Identify which cell holds the provided text, then report its [X, Y] central coordinate. 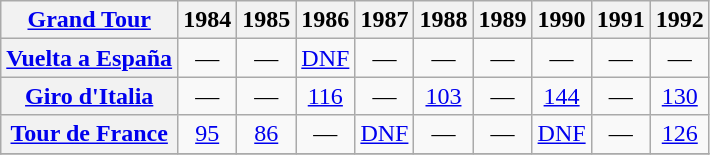
Grand Tour [90, 20]
103 [444, 96]
1991 [620, 20]
126 [680, 134]
130 [680, 96]
1987 [384, 20]
Vuelta a España [90, 58]
Tour de France [90, 134]
144 [562, 96]
1988 [444, 20]
1984 [208, 20]
95 [208, 134]
1989 [502, 20]
1985 [266, 20]
116 [326, 96]
1986 [326, 20]
Giro d'Italia [90, 96]
86 [266, 134]
1990 [562, 20]
1992 [680, 20]
